Extract the [X, Y] coordinate from the center of the cell holding the provided text.  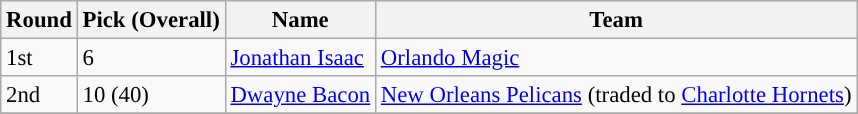
Round [39, 20]
10 (40) [151, 95]
1st [39, 58]
New Orleans Pelicans (traded to Charlotte Hornets) [616, 95]
Jonathan Isaac [300, 58]
2nd [39, 95]
Orlando Magic [616, 58]
Dwayne Bacon [300, 95]
Team [616, 20]
6 [151, 58]
Pick (Overall) [151, 20]
Name [300, 20]
